Identify which cell holds the provided text, then report its [x, y] central coordinate. 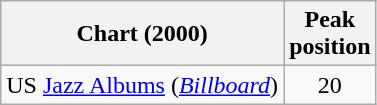
US Jazz Albums (Billboard) [142, 85]
20 [330, 85]
Chart (2000) [142, 34]
Peakposition [330, 34]
